Locate the cell with the specified text and output its (X, Y) center coordinate. 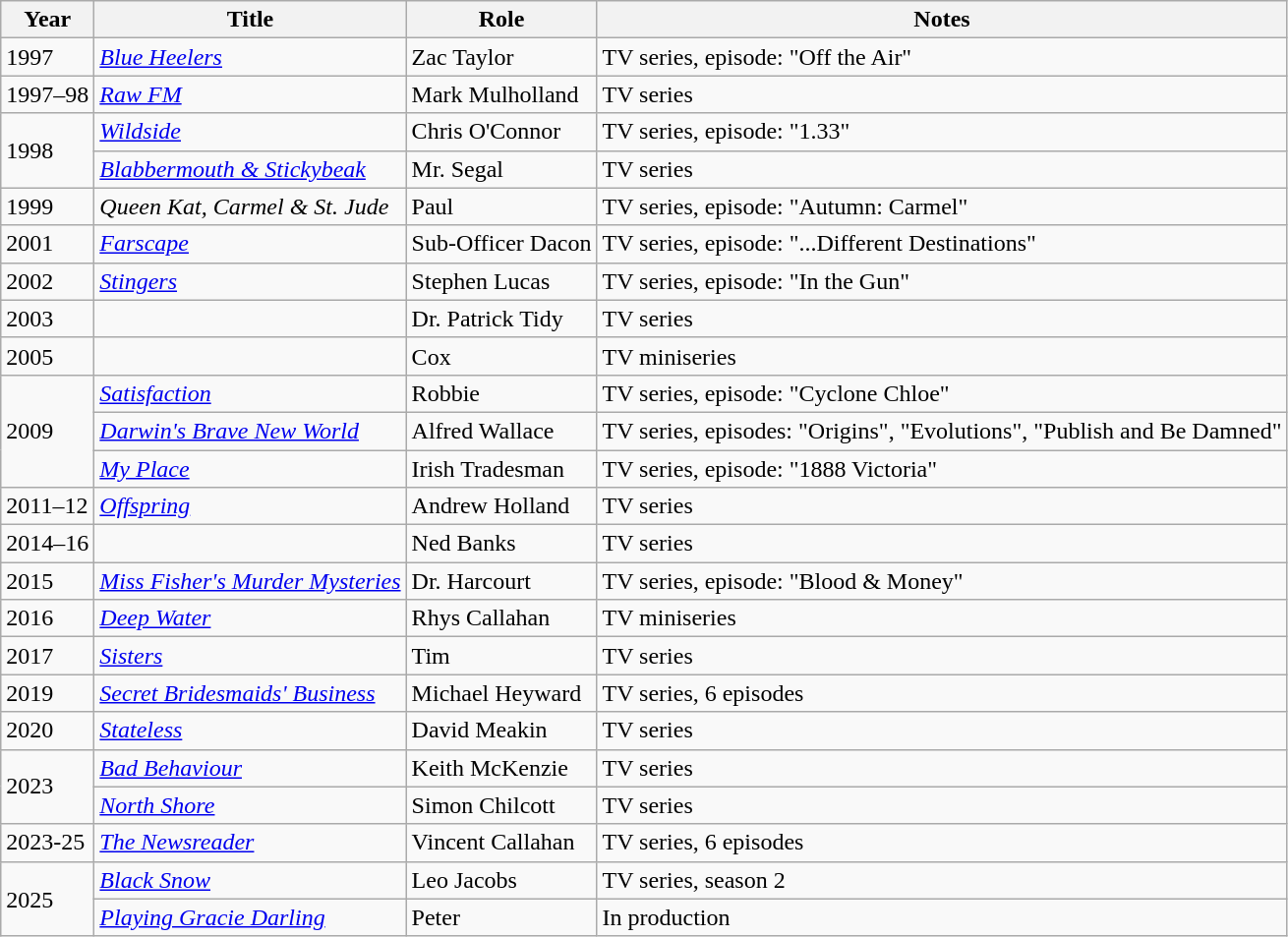
2019 (47, 693)
Farscape (250, 244)
Blue Heelers (250, 57)
Mr. Segal (501, 169)
Stateless (250, 731)
Notes (942, 20)
2002 (47, 281)
Michael Heyward (501, 693)
Keith McKenzie (501, 768)
Chris O'Connor (501, 132)
2014–16 (47, 544)
TV series, episode: "1.33" (942, 132)
Secret Bridesmaids' Business (250, 693)
2001 (47, 244)
Irish Tradesman (501, 469)
Tim (501, 656)
TV series, episodes: "Origins", "Evolutions", "Publish and Be Damned" (942, 431)
2005 (47, 356)
Queen Kat, Carmel & St. Jude (250, 206)
Stingers (250, 281)
Zac Taylor (501, 57)
2025 (47, 899)
Sisters (250, 656)
Bad Behaviour (250, 768)
Wildside (250, 132)
Raw FM (250, 94)
Satisfaction (250, 393)
TV series, episode: "Autumn: Carmel" (942, 206)
Paul (501, 206)
2015 (47, 581)
TV series, episode: "1888 Victoria" (942, 469)
1998 (47, 150)
Cox (501, 356)
Andrew Holland (501, 506)
Black Snow (250, 880)
Deep Water (250, 618)
Playing Gracie Darling (250, 917)
Dr. Harcourt (501, 581)
2020 (47, 731)
Miss Fisher's Murder Mysteries (250, 581)
Dr. Patrick Tidy (501, 319)
2023-25 (47, 843)
TV series, episode: "Off the Air" (942, 57)
2016 (47, 618)
Mark Mulholland (501, 94)
In production (942, 917)
1997 (47, 57)
Darwin's Brave New World (250, 431)
2009 (47, 431)
TV series, season 2 (942, 880)
Role (501, 20)
2017 (47, 656)
TV series, episode: "Blood & Money" (942, 581)
Stephen Lucas (501, 281)
TV series, episode: "...Different Destinations" (942, 244)
2011–12 (47, 506)
Blabbermouth & Stickybeak (250, 169)
Simon Chilcott (501, 805)
Peter (501, 917)
Robbie (501, 393)
David Meakin (501, 731)
Ned Banks (501, 544)
North Shore (250, 805)
1999 (47, 206)
Title (250, 20)
Offspring (250, 506)
TV series, episode: "Cyclone Chloe" (942, 393)
My Place (250, 469)
2003 (47, 319)
TV series, episode: "In the Gun" (942, 281)
2023 (47, 787)
The Newsreader (250, 843)
Sub-Officer Dacon (501, 244)
Leo Jacobs (501, 880)
Vincent Callahan (501, 843)
Alfred Wallace (501, 431)
1997–98 (47, 94)
Rhys Callahan (501, 618)
Year (47, 20)
